Return (X, Y) of the center of cell containing provided text 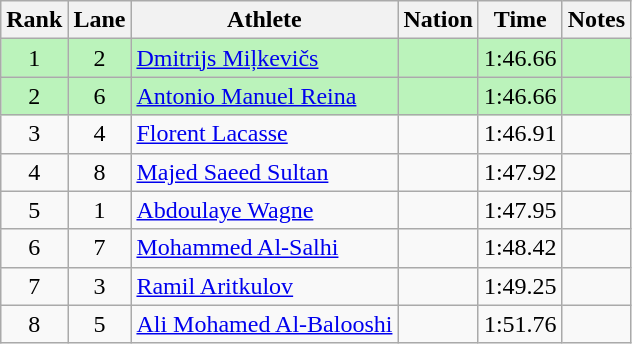
1:46.91 (520, 134)
Athlete (264, 20)
1:47.95 (520, 210)
Ramil Aritkulov (264, 286)
Antonio Manuel Reina (264, 96)
1:47.92 (520, 172)
Abdoulaye Wagne (264, 210)
1:48.42 (520, 248)
Nation (438, 20)
Mohammed Al-Salhi (264, 248)
Time (520, 20)
Rank (34, 20)
Dmitrijs Miļkevičs (264, 58)
1:49.25 (520, 286)
Lane (100, 20)
Florent Lacasse (264, 134)
Ali Mohamed Al-Balooshi (264, 324)
1:51.76 (520, 324)
Majed Saeed Sultan (264, 172)
Notes (596, 20)
